From the cell containing the given text, extract its center point as (X, Y) coordinate. 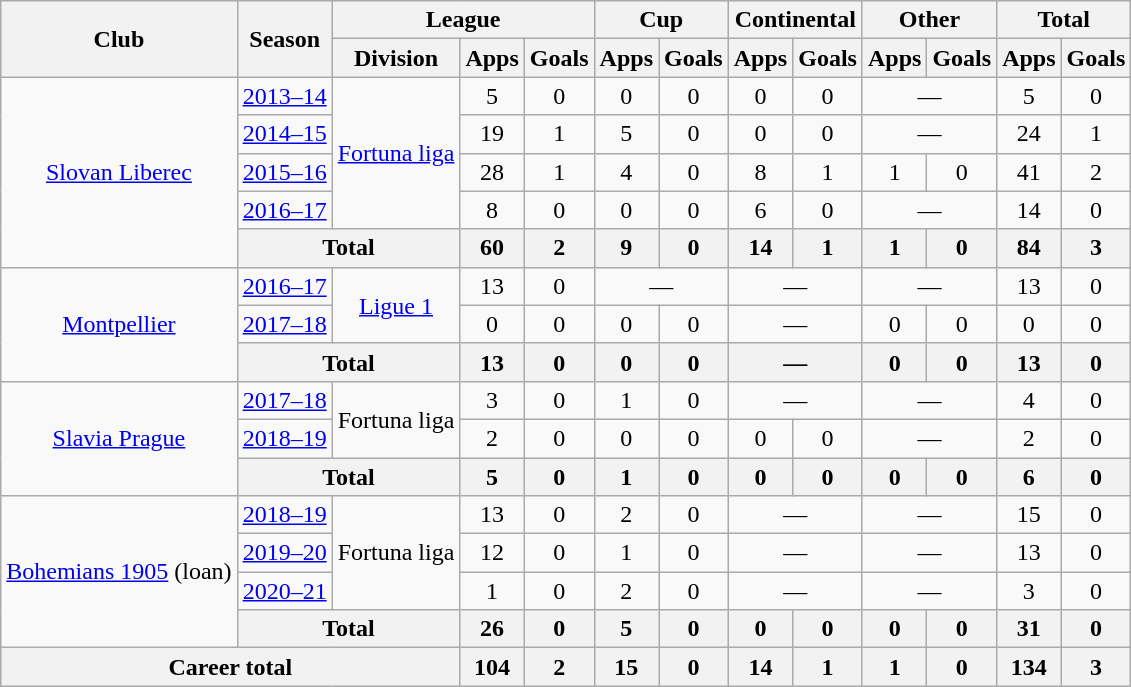
Career total (230, 667)
60 (492, 248)
Montpellier (119, 324)
12 (492, 553)
84 (1029, 248)
2020–21 (284, 591)
Division (396, 58)
League (463, 20)
26 (492, 629)
2019–20 (284, 553)
Slavia Prague (119, 438)
Club (119, 39)
Slovan Liberec (119, 172)
134 (1029, 667)
2013–14 (284, 96)
Other (929, 20)
2014–15 (284, 134)
19 (492, 134)
Season (284, 39)
Cup (661, 20)
24 (1029, 134)
Ligue 1 (396, 305)
2015–16 (284, 172)
28 (492, 172)
104 (492, 667)
41 (1029, 172)
Bohemians 1905 (loan) (119, 572)
9 (626, 248)
Continental (795, 20)
31 (1029, 629)
